Identify which cell holds the provided text, then report its [x, y] central coordinate. 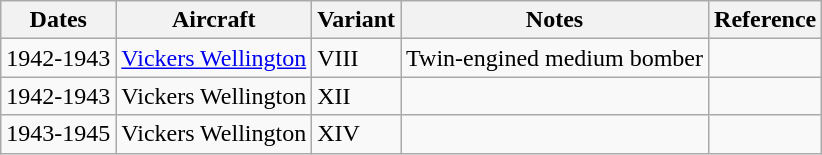
1943-1945 [58, 134]
Variant [356, 20]
Aircraft [214, 20]
Reference [766, 20]
Notes [555, 20]
Twin-engined medium bomber [555, 58]
VIII [356, 58]
Dates [58, 20]
XIV [356, 134]
XII [356, 96]
